Scan for the cell matching the given text and deliver its [X, Y] coordinate at center. 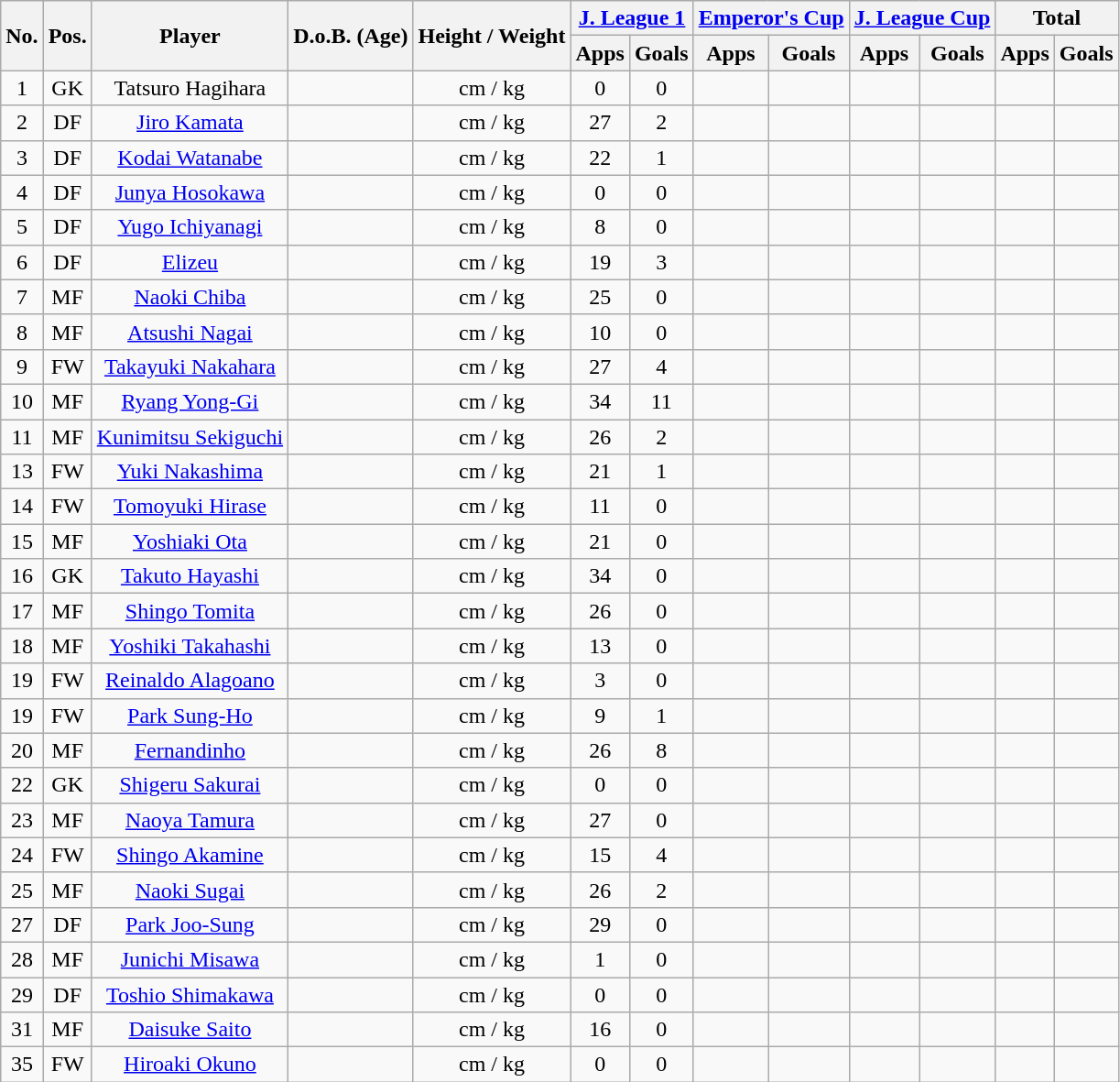
J. League Cup [922, 18]
28 [22, 959]
Tatsuro Hagihara [190, 88]
Atsushi Nagai [190, 332]
Total [1057, 18]
Emperor's Cup [771, 18]
18 [22, 646]
Hiroaki Okuno [190, 1065]
Park Sung-Ho [190, 716]
24 [22, 855]
Pos. [68, 36]
31 [22, 1030]
23 [22, 820]
6 [22, 262]
5 [22, 227]
Park Joo-Sung [190, 924]
Naoki Sugai [190, 890]
Height / Weight [492, 36]
Yugo Ichiyanagi [190, 227]
Daisuke Saito [190, 1030]
No. [22, 36]
Tomoyuki Hirase [190, 507]
Takayuki Nakahara [190, 366]
Shingo Tomita [190, 611]
Yoshiaki Ota [190, 541]
Jiro Kamata [190, 123]
14 [22, 507]
D.o.B. (Age) [351, 36]
Naoya Tamura [190, 820]
Fernandinho [190, 750]
Kunimitsu Sekiguchi [190, 437]
Reinaldo Alagoano [190, 681]
Elizeu [190, 262]
Player [190, 36]
J. League 1 [632, 18]
Takuto Hayashi [190, 576]
7 [22, 297]
17 [22, 611]
Yuki Nakashima [190, 472]
Naoki Chiba [190, 297]
Junichi Misawa [190, 959]
Yoshiki Takahashi [190, 646]
Shigeru Sakurai [190, 785]
Toshio Shimakawa [190, 994]
Junya Hosokawa [190, 192]
Ryang Yong-Gi [190, 401]
Kodai Watanabe [190, 158]
Shingo Akamine [190, 855]
20 [22, 750]
35 [22, 1065]
